Output the [x, y] coordinate of the center of the cell containing the given text.  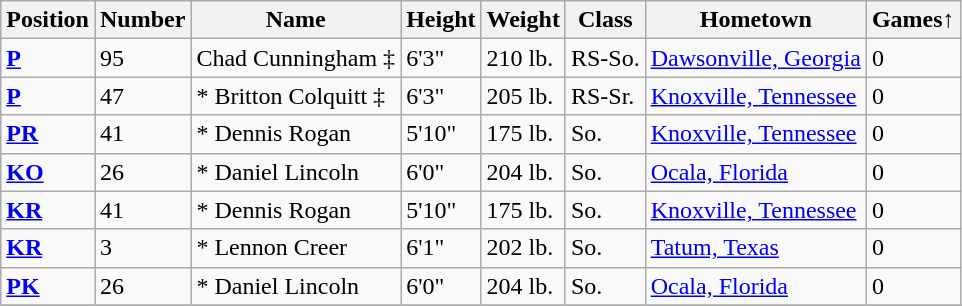
3 [142, 248]
6'1" [441, 248]
47 [142, 96]
PK [48, 286]
Height [441, 20]
95 [142, 58]
Number [142, 20]
205 lb. [523, 96]
RS-Sr. [605, 96]
Hometown [756, 20]
RS-So. [605, 58]
Position [48, 20]
Chad Cunningham ‡ [296, 58]
PR [48, 134]
* Lennon Creer [296, 248]
202 lb. [523, 248]
Class [605, 20]
Weight [523, 20]
* Britton Colquitt ‡ [296, 96]
Dawsonville, Georgia [756, 58]
210 lb. [523, 58]
Games↑ [913, 20]
Name [296, 20]
KO [48, 172]
Tatum, Texas [756, 248]
